Return the [X, Y] coordinate for the center point of the cell that contains the specified text.  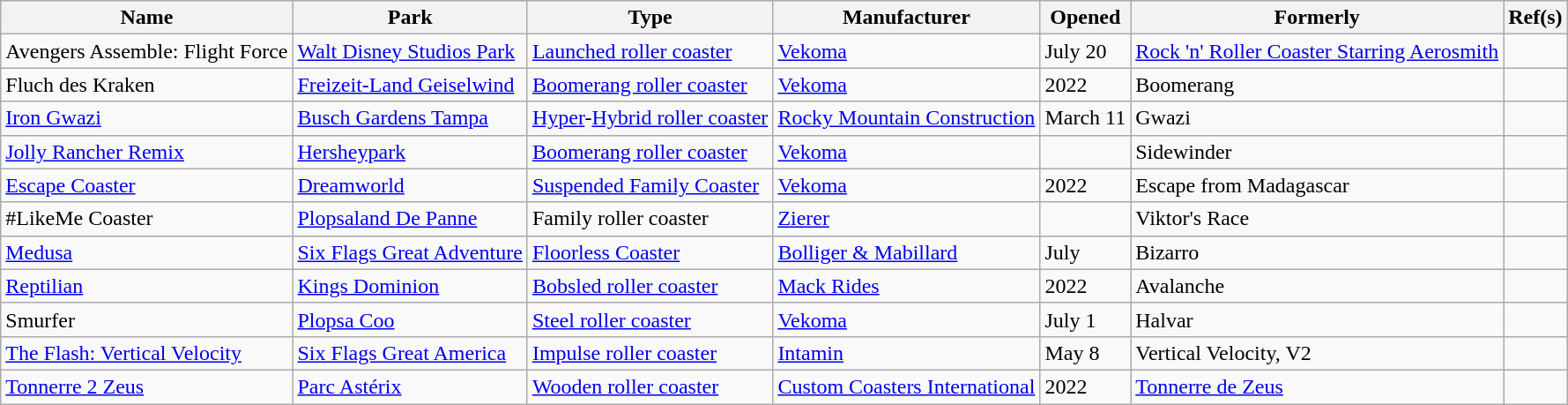
Kings Dominion [410, 286]
Viktor's Race [1317, 219]
Busch Gardens Tampa [410, 118]
Hersheypark [410, 152]
The Flash: Vertical Velocity [146, 353]
Jolly Rancher Remix [146, 152]
Zierer [906, 219]
Opened [1086, 18]
Tonnerre de Zeus [1317, 386]
Dreamworld [410, 185]
Custom Coasters International [906, 386]
Impulse roller coaster [650, 353]
July 1 [1086, 319]
Mack Rides [906, 286]
Ref(s) [1535, 18]
March 11 [1086, 118]
Bolliger & Mabillard [906, 252]
Launched roller coaster [650, 51]
July 20 [1086, 51]
Type [650, 18]
Reptilian [146, 286]
Tonnerre 2 Zeus [146, 386]
Bobsled roller coaster [650, 286]
Escape Coaster [146, 185]
Escape from Madagascar [1317, 185]
Formerly [1317, 18]
Rock 'n' Roller Coaster Starring Aerosmith [1317, 51]
Six Flags Great America [410, 353]
Avengers Assemble: Flight Force [146, 51]
Manufacturer [906, 18]
#LikeMe Coaster [146, 219]
Iron Gwazi [146, 118]
Plopsa Coo [410, 319]
Avalanche [1317, 286]
Walt Disney Studios Park [410, 51]
Family roller coaster [650, 219]
Halvar [1317, 319]
Bizarro [1317, 252]
Floorless Coaster [650, 252]
Gwazi [1317, 118]
Suspended Family Coaster [650, 185]
Hyper-Hybrid roller coaster [650, 118]
Wooden roller coaster [650, 386]
Steel roller coaster [650, 319]
Plopsaland De Panne [410, 219]
Parc Astérix [410, 386]
Fluch des Kraken [146, 85]
July [1086, 252]
Medusa [146, 252]
Smurfer [146, 319]
Name [146, 18]
Park [410, 18]
Boomerang [1317, 85]
May 8 [1086, 353]
Intamin [906, 353]
Rocky Mountain Construction [906, 118]
Freizeit-Land Geiselwind [410, 85]
Six Flags Great Adventure [410, 252]
Sidewinder [1317, 152]
Vertical Velocity, V2 [1317, 353]
